Detect which cell encompasses the target text, then output its [x, y] center coordinate. 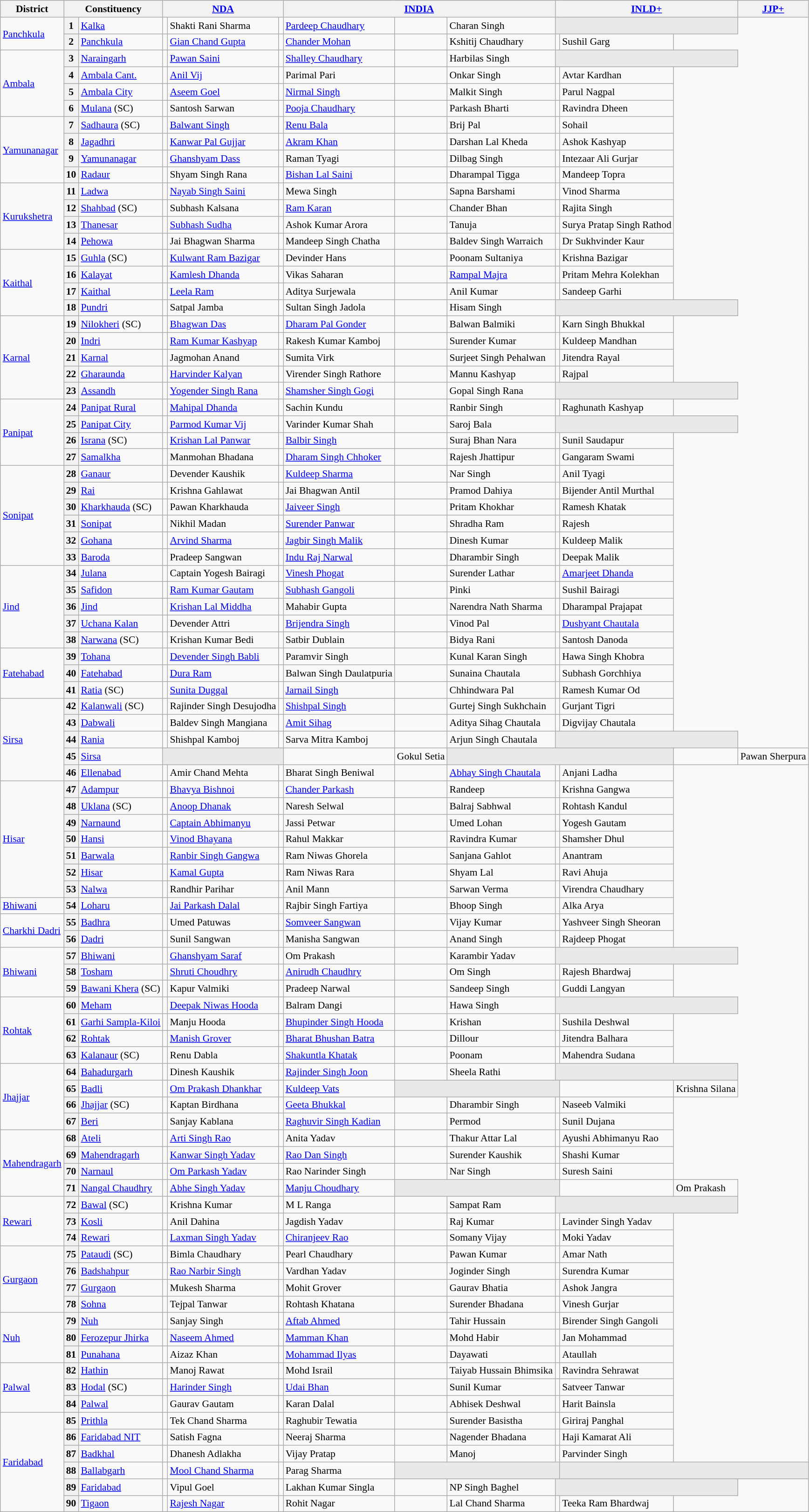
Tosham [120, 972]
Bahadurgarh [120, 1072]
60 [71, 1006]
Ram Kumar Kashyap [223, 341]
Chander Parkash [339, 790]
Gurtej Singh Sukhchain [501, 706]
Rohit Nagar [339, 1504]
35 [71, 590]
Krishna Bazigar [617, 258]
72 [71, 1205]
40 [71, 673]
Ateli [120, 1139]
Sanjana Gahlot [501, 856]
Sushil Garg [617, 42]
Renu Bala [339, 125]
Pardeep Chaudhary [339, 26]
Parag Sharma [339, 1471]
Raj Kumar [501, 1222]
Neeraj Sharma [339, 1437]
Mohit Grover [339, 1288]
Sadhaura (SC) [120, 125]
Sheela Rathi [501, 1072]
Ravindra Sehrawat [617, 1371]
Birender Singh Gangoli [617, 1321]
Panipat City [120, 424]
Rao Narinder Singh [339, 1172]
Radaur [120, 175]
Bhavya Bishnoi [223, 790]
23 [71, 391]
74 [71, 1238]
Bishan Lal Saini [339, 175]
Krishna Silana [706, 1089]
Alka Arya [617, 906]
21 [71, 358]
Vinod Sharma [617, 192]
Nikhil Madan [223, 524]
Sunil Kumar [501, 1388]
Kosli [120, 1222]
Dadri [120, 939]
33 [71, 557]
INDIA [419, 9]
Meham [120, 1006]
Rao Narbir Singh [223, 1271]
Tanuja [501, 225]
10 [71, 175]
Parul Nagpal [617, 92]
Jhajjar [32, 1097]
79 [71, 1321]
Sumita Virk [339, 358]
Vijay Kumar [501, 923]
Pooja Chaudhary [339, 109]
Surya Pratap Singh Rathod [617, 225]
49 [71, 823]
Shalley Chaudhary [339, 59]
Vardhan Yadav [339, 1271]
Devinder Hans [339, 258]
Punahana [120, 1354]
Raghuvir Singh Kadian [339, 1122]
Hansi [120, 839]
Gokul Setia [421, 756]
Parmod Kumar Vij [223, 424]
Baldev Singh Warraich [501, 242]
Shishpal Kamboj [223, 740]
Chander Mohan [339, 42]
Bijender Antil Murthal [617, 490]
Parvinder Singh [617, 1454]
Aditya Sihag Chautala [501, 723]
Dharampal Prajapat [617, 607]
Rajesh Bhardwaj [617, 972]
Amarjeet Dhanda [617, 573]
Bawani Khera (SC) [120, 989]
Haji Kamarat Ali [617, 1437]
Ashok Kumar Arora [339, 225]
88 [71, 1471]
Dillour [501, 1039]
Amir Chand Mehta [223, 773]
Sohna [120, 1305]
Sunil Dujana [617, 1122]
Kharkhauda (SC) [120, 507]
Ladwa [120, 192]
Pramod Dahiya [501, 490]
Rania [120, 740]
Aftab Ahmed [339, 1321]
Umed Lohan [501, 823]
Yogesh Gautam [617, 823]
JJP+ [774, 9]
Kurukshetra [32, 216]
Taiyab Hussain Bhimsika [501, 1371]
Anil Vij [223, 76]
Subhash Gorchhiya [617, 673]
Krishna Kumar [223, 1205]
Aseem Goel [223, 92]
64 [71, 1072]
22 [71, 374]
Kuldeep Mandhan [617, 341]
Shakti Rani Sharma [223, 26]
Loharu [120, 906]
6 [71, 109]
44 [71, 740]
Jaiveer Singh [339, 507]
Nagender Bhadana [501, 1437]
Ghanshyam Saraf [223, 956]
86 [71, 1437]
Vinod Pal [501, 623]
Kunal Karan Singh [501, 657]
Rajinder Singh Desujodha [223, 706]
Badkhal [120, 1454]
Subhash Sudha [223, 225]
Charkhi Dadri [32, 931]
Constituency [114, 9]
14 [71, 242]
73 [71, 1222]
Shyam Singh Rana [223, 175]
Kuldeep Sharma [339, 474]
Amit Sihag [339, 723]
Narnaund [120, 823]
Parimal Pari [339, 76]
Onkar Singh [501, 76]
Akram Khan [339, 142]
Assandh [120, 391]
Pawan Sherpura [774, 756]
Amar Nath [617, 1255]
NP Singh Baghel [501, 1487]
Virendra Chaudhary [617, 889]
Pritam Mehra Kolekhan [617, 275]
Hisam Singh [501, 308]
Manmohan Bhadana [223, 457]
INLD+ [647, 9]
Naseem Ahmed [223, 1338]
Hawa Singh Khobra [617, 657]
Balwant Singh [223, 125]
Kamal Gupta [223, 873]
Subhash Gangoli [339, 590]
Kalka [120, 26]
Sarva Mitra Kamboj [339, 740]
Pearl Chaudhary [339, 1255]
19 [71, 324]
Ranbir Singh Gangwa [223, 856]
Shamsher Dhul [617, 839]
Surender Panwar [339, 524]
Pawan Saini [223, 59]
54 [71, 906]
Abhe Singh Yadav [223, 1188]
Tek Chand Sharma [223, 1421]
Rao Dan Singh [339, 1155]
Narnaul [120, 1172]
28 [71, 474]
Dinesh Kumar [501, 540]
Suraj Bhan Nara [501, 441]
13 [71, 225]
Sunil Saudapur [617, 441]
52 [71, 873]
43 [71, 723]
Ferozepur Jhirka [120, 1338]
Ramesh Kumar Od [617, 690]
Shakuntla Khatak [339, 1056]
Leela Ram [223, 291]
Sohail [617, 125]
Udai Bhan [339, 1388]
Malkit Singh [501, 92]
Kalayat [120, 275]
Aizaz Khan [223, 1354]
Om Parkash Yadav [223, 1172]
20 [71, 341]
36 [71, 607]
Dushyant Chautala [617, 623]
30 [71, 507]
Satpal Jamba [223, 308]
Permod [501, 1122]
Bhupinder Singh Hooda [339, 1022]
Deepak Niwas Hooda [223, 1006]
Satbir Dublain [339, 640]
Vipul Goel [223, 1487]
Mamman Khan [339, 1338]
57 [71, 956]
Pundri [120, 308]
Shamsher Singh Gogi [339, 391]
Ravi Ahuja [617, 873]
Surjeet Singh Pehalwan [501, 358]
Varinder Kumar Shah [339, 424]
Paramvir Singh [339, 657]
Teeka Ram Bhardwaj [617, 1504]
Intezaar Ali Gurjar [617, 159]
Gurjant Tigri [617, 706]
Gangaram Swami [617, 457]
Harvinder Kalyan [223, 374]
Vikas Saharan [339, 275]
65 [71, 1089]
Surender Bhadana [501, 1305]
38 [71, 640]
Ram Niwas Rara [339, 873]
Hathin [120, 1371]
Rohtash Khatana [339, 1305]
12 [71, 208]
Pataudi (SC) [120, 1255]
Sunita Duggal [223, 690]
Poonam Sultaniya [501, 258]
Jagadhri [120, 142]
Rajesh [617, 524]
Faridabad NIT [120, 1437]
Naresh Selwal [339, 806]
Dhanesh Adlakha [223, 1454]
Avtar Kardhan [617, 76]
Satveer Tanwar [617, 1388]
25 [71, 424]
Satish Fagna [223, 1437]
Arjun Singh Chautala [501, 740]
Yogender Singh Rana [223, 391]
Anita Yadav [339, 1139]
Mulana (SC) [120, 109]
Captain Abhimanyu [223, 823]
Surender Basistha [501, 1421]
89 [71, 1487]
Anirudh Chaudhry [339, 972]
Om Singh [501, 972]
Shahbad (SC) [120, 208]
Lavinder Singh Yadav [617, 1222]
Rohtash Kandul [617, 806]
Anil Mann [339, 889]
Laxman Singh Yadav [223, 1238]
Virender Singh Rathore [339, 374]
34 [71, 573]
Sandeep Singh [501, 989]
Badshahpur [120, 1271]
Parkash Bharti [501, 109]
48 [71, 806]
Dayawati [501, 1354]
Kuldeep Malik [617, 540]
Rajpal [617, 374]
Dilbag Singh [501, 159]
Krishna Gangwa [617, 790]
Vijay Pratap [339, 1454]
Mohd Habir [501, 1338]
Ravindra Dheen [617, 109]
Naseeb Valmiki [617, 1105]
Charan Singh [501, 26]
76 [71, 1271]
Arti Singh Rao [223, 1139]
Jhajjar (SC) [120, 1105]
Subhash Kalsana [223, 208]
Manoj [501, 1454]
Narwana (SC) [120, 640]
5 [71, 92]
Balwan Balmiki [501, 324]
Ashok Jangra [617, 1288]
Raman Tyagi [339, 159]
80 [71, 1338]
Deepak Malik [617, 557]
Tigaon [120, 1504]
Rajbir Singh Fartiya [339, 906]
Raghubir Tewatia [339, 1421]
Surender Kumar [501, 341]
Ellenabad [120, 773]
Mahabir Gupta [339, 607]
Dabwali [120, 723]
Dr Sukhvinder Kaur [617, 242]
Rampal Majra [501, 275]
Mohd Israil [339, 1371]
87 [71, 1454]
Tohana [120, 657]
Mukesh Sharma [223, 1288]
Prithla [120, 1421]
Vinod Bhayana [223, 839]
Ratia (SC) [120, 690]
Abhay Singh Chautala [501, 773]
Ganaur [120, 474]
Bhoop Singh [501, 906]
Shradha Ram [501, 524]
Anjani Ladha [617, 773]
Ataullah [617, 1354]
Dharampal Tigga [501, 175]
Kaptan Birdhana [223, 1105]
69 [71, 1155]
Dharam Singh Chhoker [339, 457]
Baroda [120, 557]
55 [71, 923]
Jai Bhagwan Antil [339, 490]
Tejpal Tanwar [223, 1305]
75 [71, 1255]
63 [71, 1056]
50 [71, 839]
Renu Dabla [223, 1056]
Tahir Hussain [501, 1321]
Suresh Saini [617, 1172]
Gaurav Bhatia [501, 1288]
68 [71, 1139]
Brijendra Singh [339, 623]
39 [71, 657]
17 [71, 291]
Beri [120, 1122]
Rajita Singh [617, 208]
Krishan Kumar Bedi [223, 640]
Sunaina Chautala [501, 673]
Adampur [120, 790]
27 [71, 457]
Balwan Singh Daulatpuria [339, 673]
Kanwar Pal Gujjar [223, 142]
Mandeep Topra [617, 175]
Balraj Sabhwal [501, 806]
Arvind Sharma [223, 540]
Shruti Choudhry [223, 972]
Kshitij Chaudhary [501, 42]
Ramesh Khatak [617, 507]
Kalanwali (SC) [120, 706]
58 [71, 972]
Mool Chand Sharma [223, 1471]
67 [71, 1122]
8 [71, 142]
Karan Dalal [339, 1404]
18 [71, 308]
Sampat Ram [501, 1205]
Devender Singh Babli [223, 657]
Shishpal Singh [339, 706]
Surender Lathar [501, 573]
Indu Raj Narwal [339, 557]
Sushil Bairagi [617, 590]
59 [71, 989]
Vinesh Phogat [339, 573]
37 [71, 623]
Bidya Rani [501, 640]
Randeep [501, 790]
Pritam Khokhar [501, 507]
Bharat Singh Beniwal [339, 773]
Manju Choudhary [339, 1188]
Shashi Kumar [617, 1155]
Sarwan Verma [501, 889]
Bawal (SC) [120, 1205]
70 [71, 1172]
83 [71, 1388]
Bharat Bhushan Batra [339, 1039]
District [32, 9]
26 [71, 441]
Pawan Kharkhauda [223, 507]
Ambala City [120, 92]
Ballabgarh [120, 1471]
Anoop Dhanak [223, 806]
Panipat Rural [120, 407]
77 [71, 1288]
Indri [120, 341]
Krishan Lal Middha [223, 607]
Sanjay Kablana [223, 1122]
Dura Ram [223, 673]
2 [71, 42]
51 [71, 856]
Naraingarh [120, 59]
Gaurav Gautam [223, 1404]
Ram Niwas Ghorela [339, 856]
Uklana (SC) [120, 806]
Anil Dahina [223, 1222]
61 [71, 1022]
Nalwa [120, 889]
Manoj Rawat [223, 1371]
62 [71, 1039]
Surender Kaushik [501, 1155]
Balbir Singh [339, 441]
82 [71, 1371]
Dharam Pal Gonder [339, 324]
11 [71, 192]
Ayushi Abhimanyu Rao [617, 1139]
29 [71, 490]
15 [71, 258]
Ranbir Singh [501, 407]
Surendra Kumar [617, 1271]
53 [71, 889]
32 [71, 540]
Jitendra Balhara [617, 1039]
47 [71, 790]
Gopal Singh Rana [501, 391]
Gian Chand Gupta [223, 42]
Ghanshyam Dass [223, 159]
Anand Singh [501, 939]
Uchana Kalan [120, 623]
Devender Attri [223, 623]
Pradeep Narwal [339, 989]
Vinesh Gurjar [617, 1305]
Yashveer Singh Sheoran [617, 923]
Hodal (SC) [120, 1388]
Kamlesh Dhanda [223, 275]
Saroj Bala [501, 424]
Baldev Singh Mangiana [223, 723]
7 [71, 125]
Mohammad Ilyas [339, 1354]
Rajinder Singh Joon [339, 1072]
4 [71, 76]
Brij Pal [501, 125]
Bhagwan Das [223, 324]
85 [71, 1421]
66 [71, 1105]
Jai Bhagwan Sharma [223, 242]
Jagbir Singh Malik [339, 540]
Safidon [120, 590]
Kanwar Singh Yadav [223, 1155]
Santosh Sarwan [223, 109]
Barwala [120, 856]
Jagdish Yadav [339, 1222]
Devender Kaushik [223, 474]
Anil Tyagi [617, 474]
Ashok Kashyap [617, 142]
Julana [120, 573]
Pinki [501, 590]
Raghunath Kashyap [617, 407]
Sultan Singh Jadola [339, 308]
46 [71, 773]
90 [71, 1504]
Mewa Singh [339, 192]
Anantram [617, 856]
41 [71, 690]
81 [71, 1354]
Nirmal Singh [339, 92]
Ambala [32, 83]
Shyam Lal [501, 873]
Badli [120, 1089]
Krishna Gahlawat [223, 490]
Sanjay Singh [223, 1321]
Guhla (SC) [120, 258]
Karn Singh Bhukkal [617, 324]
Mannu Kashyap [501, 374]
Giriraj Panghal [617, 1421]
Sachin Kundu [339, 407]
1 [71, 26]
Manisha Sangwan [339, 939]
Bimla Chaudhary [223, 1255]
Gharaunda [120, 374]
Geeta Bhukkal [339, 1105]
Rahul Makkar [339, 839]
Karambir Yadav [501, 956]
Krishan [501, 1022]
42 [71, 706]
Anil Kumar [501, 291]
Balram Dangi [339, 1006]
78 [71, 1305]
71 [71, 1188]
Captain Yogesh Bairagi [223, 573]
Dinesh Kaushik [223, 1072]
Thanesar [120, 225]
Israna (SC) [120, 441]
Garhi Sampla-Kiloi [120, 1022]
Nangal Chaudhry [120, 1188]
Mahendra Sudana [617, 1056]
Guddi Langyan [617, 989]
Chander Bhan [501, 208]
Sandeep Garhi [617, 291]
Darshan Lal Kheda [501, 142]
Ram Karan [339, 208]
Pawan Kumar [501, 1255]
Moki Yadav [617, 1238]
Kulwant Ram Bazigar [223, 258]
Sushila Deshwal [617, 1022]
45 [71, 756]
Randhir Parihar [223, 889]
3 [71, 59]
Harbilas Singh [501, 59]
Manish Grover [223, 1039]
24 [71, 407]
Chhindwara Pal [501, 690]
Nilokheri (SC) [120, 324]
Om Prakash Dhankhar [223, 1089]
Manju Hooda [223, 1022]
Krishan Lal Panwar [223, 441]
Panipat [32, 432]
Nayab Singh Saini [223, 192]
Rajdeep Phogat [617, 939]
Samalkha [120, 457]
Pehowa [120, 242]
Ambala Cant. [120, 76]
Digvijay Chautala [617, 723]
Somveer Sangwan [339, 923]
Lakhan Kumar Singla [339, 1487]
Jai Parkash Dalal [223, 906]
Jassi Petwar [339, 823]
Ram Kumar Gautam [223, 590]
Chiranjeev Rao [339, 1238]
Ravindra Kumar [501, 839]
Rajesh Nagar [223, 1504]
Abhisek Deshwal [501, 1404]
Umed Patuwas [223, 923]
Rai [120, 490]
Jagmohan Anand [223, 358]
Mandeep Singh Chatha [339, 242]
Hawa Singh [501, 1006]
9 [71, 159]
Joginder Singh [501, 1271]
56 [71, 939]
Thakur Attar Lal [501, 1139]
Narendra Nath Sharma [501, 607]
Mahipal Dhanda [223, 407]
NDA [223, 9]
Harit Bainsla [617, 1404]
Somany Vijay [501, 1238]
Santosh Danoda [617, 640]
Poonam [501, 1056]
16 [71, 275]
Harinder Singh [223, 1388]
Gohana [120, 540]
Jitendra Rayal [617, 358]
Jan Mohammad [617, 1338]
M L Ranga [339, 1205]
Sunil Sangwan [223, 939]
Rakesh Kumar Kamboj [339, 341]
Sapna Barshami [501, 192]
Kuldeep Vats [339, 1089]
31 [71, 524]
Kapur Valmiki [223, 989]
Rajesh Jhattipur [501, 457]
Badhra [120, 923]
Jarnail Singh [339, 690]
Lal Chand Sharma [501, 1504]
84 [71, 1404]
Pradeep Sangwan [223, 557]
Kalanaur (SC) [120, 1056]
Aditya Surjewala [339, 291]
